Find where the given text appears and provide that cell's center as [x, y] coordinate. 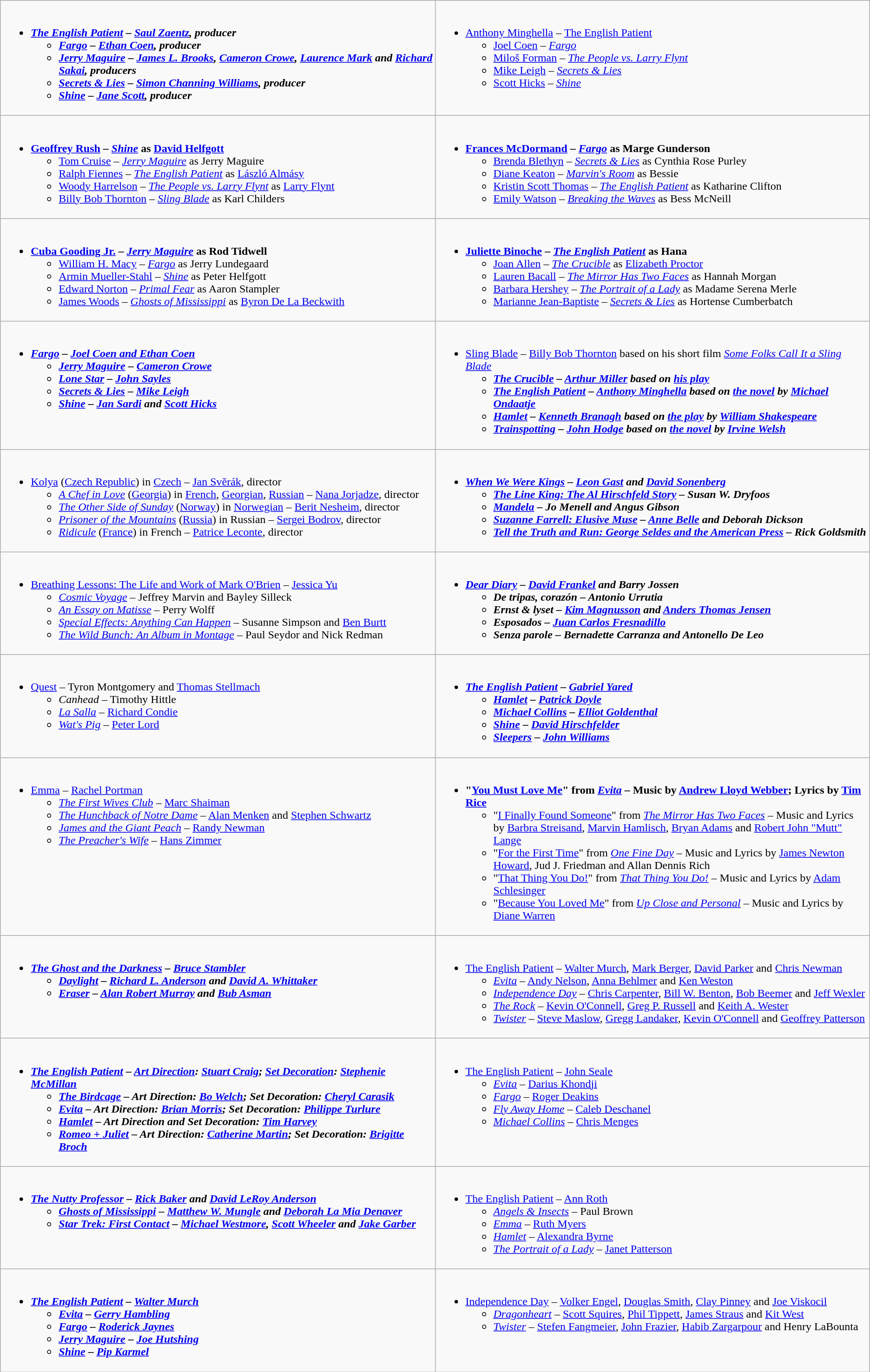
The English Patient – Gabriel YaredHamlet – Patrick DoyleMichael Collins – Elliot GoldenthalShine – David HirschfelderSleepers – John Williams [652, 706]
The English Patient – Ann RothAngels & Insects – Paul BrownEmma – Ruth MyersHamlet – Alexandra ByrneThe Portrait of a Lady – Janet Patterson [652, 1217]
Anthony Minghella – The English PatientJoel Coen – FargoMiloš Forman – The People vs. Larry FlyntMike Leigh – Secrets & LiesScott Hicks – Shine [652, 58]
The Ghost and the Darkness – Bruce StamblerDaylight – Richard L. Anderson and David A. WhittakerEraser – Alan Robert Murray and Bub Asman [217, 987]
Fargo – Joel Coen and Ethan CoenJerry Maguire – Cameron CroweLone Star – John SaylesSecrets & Lies – Mike LeighShine – Jan Sardi and Scott Hicks [217, 385]
The English Patient – John SealeEvita – Darius KhondjiFargo – Roger DeakinsFly Away Home – Caleb DeschanelMichael Collins – Chris Menges [652, 1102]
The English Patient – Walter MurchEvita – Gerry HamblingFargo – Roderick JaynesJerry Maguire – Joe HutshingShine – Pip Karmel [217, 1320]
Quest – Tyron Montgomery and Thomas StellmachCanhead – Timothy HittleLa Salla – Richard CondieWat's Pig – Peter Lord [217, 706]
